Extract the (X, Y) coordinate from the center of the cell holding the provided text.  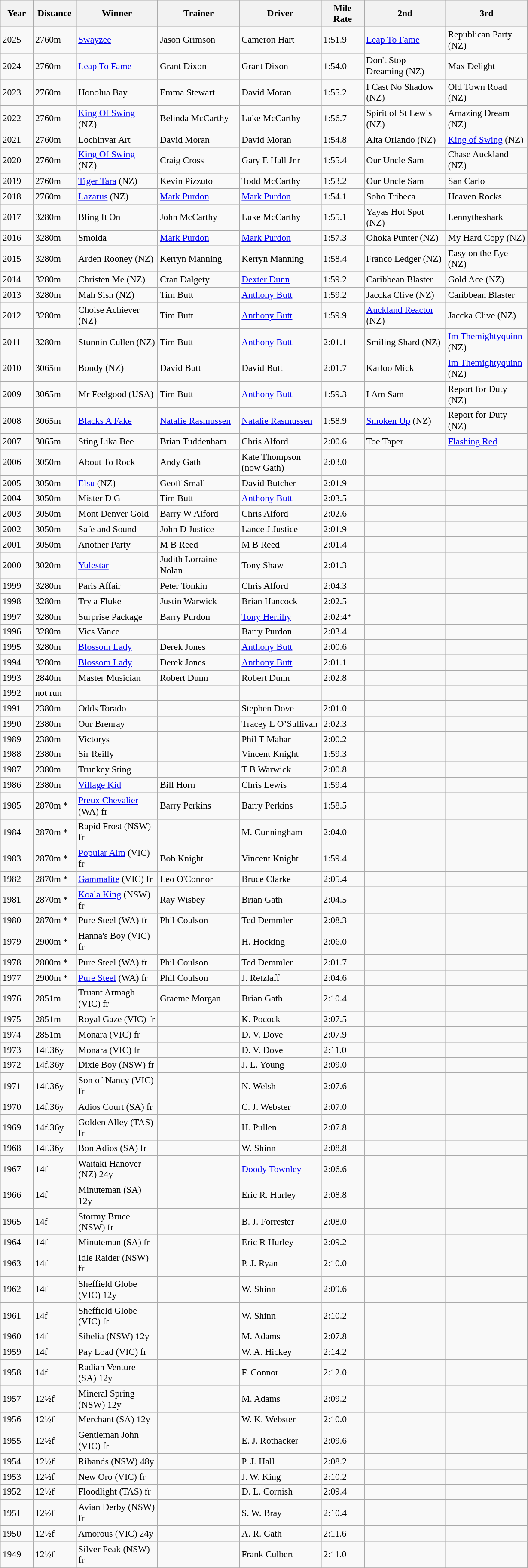
2000 (17, 565)
M. Cunningham (280, 832)
1954 (17, 1461)
Bon Adios (SA) fr (117, 1148)
Blacks A Fake (117, 420)
Mineral Spring (NSW) 12y (117, 1399)
Amazing Dream (NZ) (487, 119)
Hanna's Boy (VIC) fr (117, 941)
Stephen Dove (280, 709)
Yulestar (117, 565)
1:53.2 (342, 181)
1:59.9 (342, 315)
Stunnin Cullen (NZ) (117, 342)
P. J. Hall (280, 1461)
2006 (17, 462)
2:07.0 (342, 1107)
Silver Peak (NSW) fr (117, 1554)
2:08.0 (342, 1222)
Smiling Shard (NZ) (405, 342)
2:08.3 (342, 921)
Cameron Hart (280, 40)
2016 (17, 238)
King of Swing (NZ) (487, 140)
Arden Rooney (NZ) (117, 259)
Christen Me (NZ) (117, 280)
New Oro (VIC) fr (117, 1477)
2:05.4 (342, 879)
Ray Wisbey (198, 900)
Graeme Morgan (198, 998)
Karloo Mick (405, 368)
Son of Nancy (VIC) fr (117, 1086)
Eric R. Hurley (280, 1196)
2009 (17, 395)
1989 (17, 739)
Ribands (NSW) 48y (117, 1461)
1:55.4 (342, 160)
Sting Lika Bee (117, 442)
Paris Affair (117, 586)
Heaven Rocks (487, 196)
Tracey L O’Sullivan (280, 724)
2:00.2 (342, 739)
Honolua Bay (117, 93)
Sheffield Globe (VIC) 12y (117, 1289)
Soho Tribeca (405, 196)
2:11.6 (342, 1534)
1972 (17, 1065)
1990 (17, 724)
Sir Reilly (117, 754)
1:58.9 (342, 420)
2800m * (55, 962)
Spirit of St Lewis (NZ) (405, 119)
Brian Tuddenham (198, 442)
Minuteman (SA) fr (117, 1243)
1958 (17, 1373)
Max Delight (487, 66)
Radian Venture (SA) 12y (117, 1373)
2:09.4 (342, 1492)
H. Pullen (280, 1128)
1951 (17, 1513)
Popular Alm (VIC) fr (117, 859)
I Am Sam (405, 395)
Eric R Hurley (280, 1243)
2:04.0 (342, 832)
2001 (17, 545)
Lance J Justice (280, 529)
1997 (17, 617)
1993 (17, 678)
2020 (17, 160)
2:08.2 (342, 1461)
2021 (17, 140)
Pay Load (VIC) fr (117, 1352)
2:04.3 (342, 586)
Chase Auckland (NZ) (487, 160)
Sheffield Globe (VIC) fr (117, 1316)
2:02.6 (342, 514)
Flashing Red (487, 442)
Odds Torado (117, 709)
W. K. Webster (280, 1420)
Merchant (SA) 12y (117, 1420)
1987 (17, 770)
Mah Sish (NZ) (117, 295)
2015 (17, 259)
1961 (17, 1316)
Peter Tonkin (198, 586)
Easy on the Eye (NZ) (487, 259)
Safe and Sound (117, 529)
1960 (17, 1337)
Winner (117, 14)
2:14.2 (342, 1352)
2023 (17, 93)
2:07.6 (342, 1086)
Gary E Hall Jnr (280, 160)
Sibelia (NSW) 12y (117, 1337)
2:07.5 (342, 1020)
1955 (17, 1441)
2:02.5 (342, 601)
1968 (17, 1148)
Dexter Dunn (280, 280)
2004 (17, 499)
1986 (17, 785)
1963 (17, 1264)
Truant Armagh (VIC) fr (117, 998)
1971 (17, 1086)
2011 (17, 342)
1980 (17, 921)
1952 (17, 1492)
1:54.0 (342, 66)
1:55.1 (342, 217)
1:58.5 (342, 805)
1:54.8 (342, 140)
Doody Townley (280, 1169)
Lochinvar Art (117, 140)
J. W. King (280, 1477)
1973 (17, 1050)
2005 (17, 483)
Gammalite (VIC) fr (117, 879)
2010 (17, 368)
Lennytheshark (487, 217)
Frank Culbert (280, 1554)
J. Retzlaff (280, 978)
Elsu (NZ) (117, 483)
Bob Knight (198, 859)
B. J. Forrester (280, 1222)
Craig Cross (198, 160)
N. Welsh (280, 1086)
Franco Ledger (NZ) (405, 259)
2840m (55, 678)
1967 (17, 1169)
2:09.0 (342, 1065)
1:57.3 (342, 238)
Yayas Hot Spot (NZ) (405, 217)
Trunkey Sting (117, 770)
1983 (17, 859)
Justin Warwick (198, 601)
2025 (17, 40)
1949 (17, 1554)
1976 (17, 998)
Driver (280, 14)
Lazarus (NZ) (117, 196)
Emma Stewart (198, 93)
Surprise Package (117, 617)
Auckland Reactor (NZ) (405, 315)
1:56.7 (342, 119)
San Carlo (487, 181)
2008 (17, 420)
Smoken Up (NZ) (405, 420)
1953 (17, 1477)
Distance (55, 14)
Year (17, 14)
P. J. Ryan (280, 1264)
2:01.0 (342, 709)
1:51.9 (342, 40)
1965 (17, 1222)
Waitaki Hanover (NZ) 24y (117, 1169)
2022 (17, 119)
Golden Alley (TAS) fr (117, 1128)
2:02.8 (342, 678)
Tony Herlihy (280, 617)
Toe Taper (405, 442)
1957 (17, 1399)
1:58.4 (342, 259)
Phil T Mahar (280, 739)
1994 (17, 663)
Ohoka Punter (NZ) (405, 238)
2:03.4 (342, 632)
John D Justice (198, 529)
Belinda McCarthy (198, 119)
C. J. Webster (280, 1107)
1981 (17, 900)
2:06.6 (342, 1169)
3rd (487, 14)
2003 (17, 514)
About To Rock (117, 462)
My Hard Copy (NZ) (487, 238)
2013 (17, 295)
1995 (17, 647)
Preux Chevalier (WA) fr (117, 805)
2024 (17, 66)
1966 (17, 1196)
1956 (17, 1420)
Village Kid (117, 785)
1991 (17, 709)
Brian Hancock (280, 601)
1984 (17, 832)
Kevin Pizzuto (198, 181)
2018 (17, 196)
Our Brenray (117, 724)
Adios Court (SA) fr (117, 1107)
1975 (17, 1020)
2:03.0 (342, 462)
1974 (17, 1035)
Avian Derby (NSW) fr (117, 1513)
W. A. Hickey (280, 1352)
Mister D G (117, 499)
1979 (17, 941)
1:54.1 (342, 196)
Bling It On (117, 217)
1985 (17, 805)
Alta Orlando (NZ) (405, 140)
1:55.2 (342, 93)
Kate Thompson (now Gath) (280, 462)
Minuteman (SA) 12y (117, 1196)
2:06.0 (342, 941)
S. W. Bray (280, 1513)
Gold Ace (NZ) (487, 280)
Stormy Bruce (NSW) fr (117, 1222)
2:04.5 (342, 900)
H. Hocking (280, 941)
Don't Stop Dreaming (NZ) (405, 66)
1950 (17, 1534)
1988 (17, 754)
2:02.3 (342, 724)
Dixie Boy (NSW) fr (117, 1065)
Smolda (117, 238)
Gentleman John (VIC) fr (117, 1441)
2014 (17, 280)
1977 (17, 978)
Vics Vance (117, 632)
2:07.9 (342, 1035)
T B Warwick (280, 770)
Chris Lewis (280, 785)
Trainer (198, 14)
Todd McCarthy (280, 181)
2:00.8 (342, 770)
Leo O'Connor (198, 879)
Judith Lorraine Nolan (198, 565)
1970 (17, 1107)
E. J. Rothacker (280, 1441)
2:04.6 (342, 978)
Another Party (117, 545)
2:01.3 (342, 565)
2:01.4 (342, 545)
Barry W Alford (198, 514)
2017 (17, 217)
3020m (55, 565)
1978 (17, 962)
Jason Grimson (198, 40)
J. L. Young (280, 1065)
1962 (17, 1289)
Floodlight (TAS) fr (117, 1492)
John McCarthy (198, 217)
Swayzee (117, 40)
Koala King (NSW) fr (117, 900)
2019 (17, 181)
D. L. Cornish (280, 1492)
Amorous (VIC) 24y (117, 1534)
Rapid Frost (NSW) fr (117, 832)
1999 (17, 586)
Idle Raider (NSW) fr (117, 1264)
K. Pocock (280, 1020)
2:02:4* (342, 617)
2002 (17, 529)
Try a Fluke (117, 601)
Master Musician (117, 678)
1996 (17, 632)
Tiger Tara (NZ) (117, 181)
Mile Rate (342, 14)
I Cast No Shadow (NZ) (405, 93)
Cran Dalgety (198, 280)
David Butcher (280, 483)
A. R. Gath (280, 1534)
2:12.0 (342, 1373)
2:03.5 (342, 499)
Bondy (NZ) (117, 368)
Republican Party (NZ) (487, 40)
F. Connor (280, 1373)
Old Town Road (NZ) (487, 93)
1959 (17, 1352)
2007 (17, 442)
Bruce Clarke (280, 879)
1969 (17, 1128)
1992 (17, 693)
Bill Horn (198, 785)
Geoff Small (198, 483)
Mont Denver Gold (117, 514)
2012 (17, 315)
Andy Gath (198, 462)
Mr Feelgood (USA) (117, 395)
Victorys (117, 739)
Royal Gaze (VIC) fr (117, 1020)
2nd (405, 14)
1982 (17, 879)
not run (55, 693)
Tony Shaw (280, 565)
1998 (17, 601)
Choise Achiever (NZ) (117, 315)
1964 (17, 1243)
